Determine the (X, Y) coordinate at the center of the cell enclosing the given text.  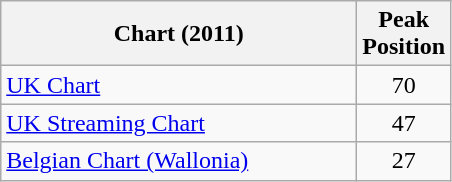
UK Streaming Chart (179, 123)
UK Chart (179, 85)
47 (404, 123)
PeakPosition (404, 34)
Chart (2011) (179, 34)
27 (404, 161)
70 (404, 85)
Belgian Chart (Wallonia) (179, 161)
